Identify which cell holds the provided text, then report its (x, y) central coordinate. 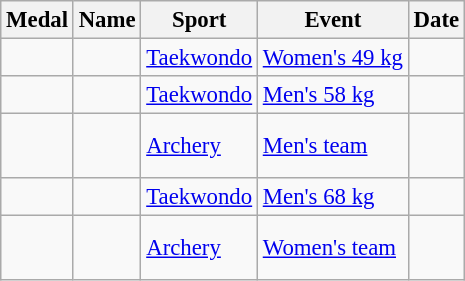
Men's team (332, 146)
Name (107, 20)
Event (332, 20)
Men's 58 kg (332, 95)
Sport (200, 20)
Women's 49 kg (332, 58)
Medal (38, 20)
Date (436, 20)
Women's team (332, 248)
Men's 68 kg (332, 197)
